Identify which cell holds the provided text, then report its (x, y) central coordinate. 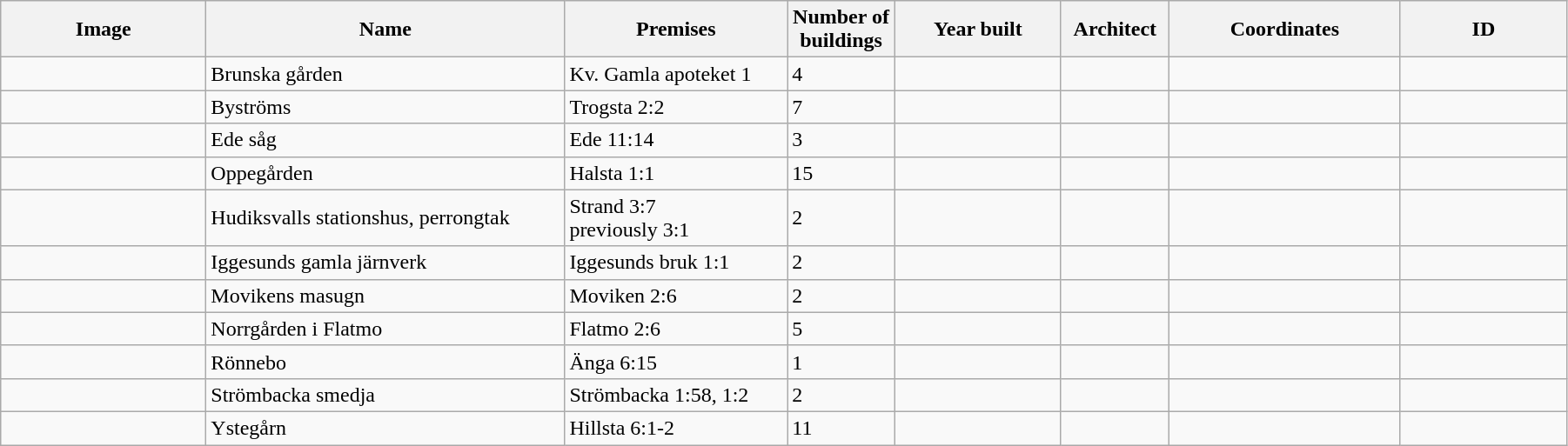
Moviken 2:6 (676, 296)
Ede såg (385, 140)
Image (104, 30)
Brunska gården (385, 74)
Änga 6:15 (676, 362)
Number ofbuildings (841, 30)
Oppegården (385, 173)
Coordinates (1284, 30)
4 (841, 74)
Iggesunds gamla järnverk (385, 263)
Ystegårn (385, 428)
ID (1483, 30)
Architect (1115, 30)
Premises (676, 30)
Strand 3:7previously 3:1 (676, 217)
Ede 11:14 (676, 140)
15 (841, 173)
Norrgården i Flatmo (385, 329)
1 (841, 362)
Name (385, 30)
11 (841, 428)
Rönnebo (385, 362)
7 (841, 107)
Movikens masugn (385, 296)
Iggesunds bruk 1:1 (676, 263)
Kv. Gamla apoteket 1 (676, 74)
Hudiksvalls stationshus, perrongtak (385, 217)
Flatmo 2:6 (676, 329)
3 (841, 140)
Year built (978, 30)
Strömbacka 1:58, 1:2 (676, 395)
Hillsta 6:1-2 (676, 428)
Halsta 1:1 (676, 173)
Trogsta 2:2 (676, 107)
5 (841, 329)
Byströms (385, 107)
Strömbacka smedja (385, 395)
